Return [X, Y] of the center of cell containing provided text 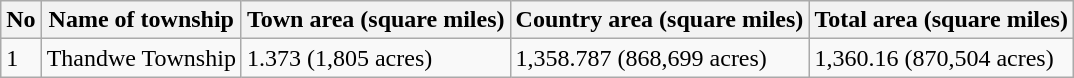
Country area (square miles) [660, 20]
Total area (square miles) [942, 20]
Town area (square miles) [376, 20]
1,360.16 (870,504 acres) [942, 58]
1,358.787 (868,699 acres) [660, 58]
1 [21, 58]
Thandwe Township [141, 58]
1.373 (1,805 acres) [376, 58]
No [21, 20]
Name of township [141, 20]
